Detect which cell encompasses the target text, then output its [X, Y] center coordinate. 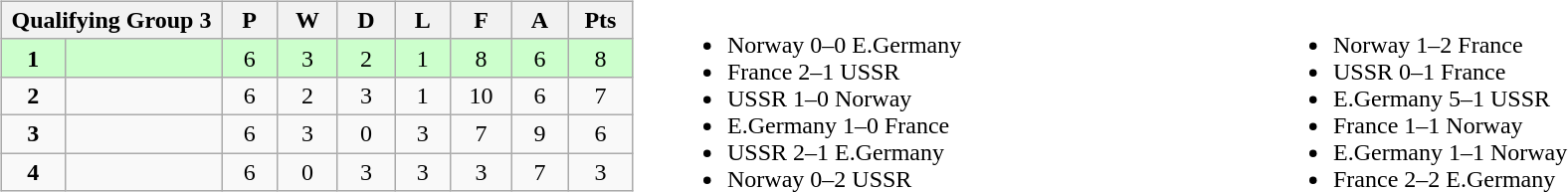
W [308, 20]
F [482, 20]
4 [33, 172]
Pts [601, 20]
D [366, 20]
P [250, 20]
A [539, 20]
9 [539, 133]
L [424, 20]
10 [482, 96]
Qualifying Group 3 [111, 20]
